Provide the (X, Y) coordinate of the cell's center where the given text is located.  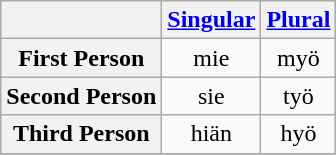
hyö (298, 134)
Plural (298, 20)
hiän (212, 134)
sie (212, 96)
myö (298, 58)
Singular (212, 20)
työ (298, 96)
Third Person (82, 134)
Second Person (82, 96)
mie (212, 58)
First Person (82, 58)
